Detect which cell encompasses the target text, then output its (X, Y) center coordinate. 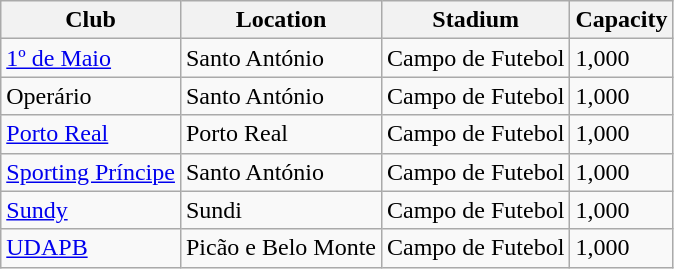
Sundy (91, 210)
Location (280, 20)
Capacity (622, 20)
Sporting Príncipe (91, 172)
Operário (91, 96)
Club (91, 20)
Picão e Belo Monte (280, 248)
Sundi (280, 210)
Stadium (475, 20)
UDAPB (91, 248)
1º de Maio (91, 58)
